Identify which cell holds the provided text, then report its [X, Y] central coordinate. 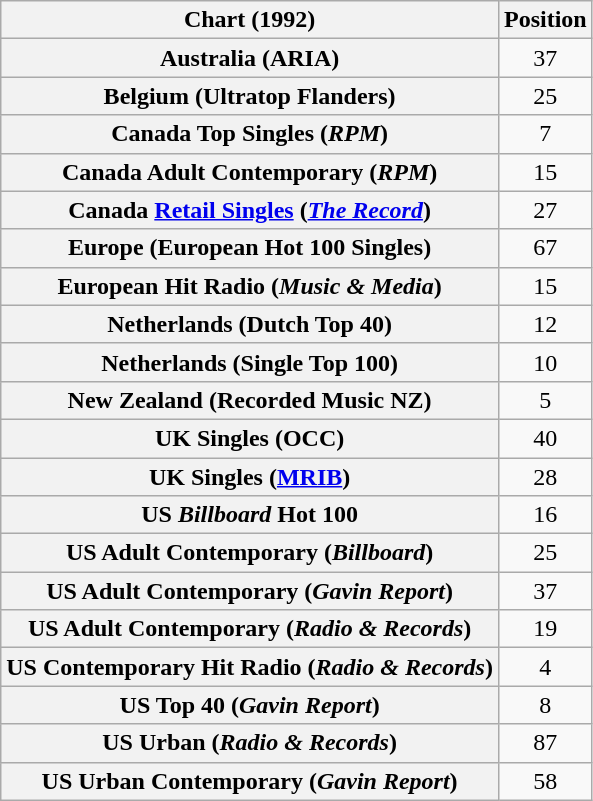
Chart (1992) [250, 20]
12 [545, 324]
Canada Top Singles (RPM) [250, 134]
40 [545, 438]
Australia (ARIA) [250, 58]
Position [545, 20]
European Hit Radio (Music & Media) [250, 286]
US Contemporary Hit Radio (Radio & Records) [250, 667]
4 [545, 667]
5 [545, 400]
Belgium (Ultratop Flanders) [250, 96]
Europe (European Hot 100 Singles) [250, 248]
10 [545, 362]
67 [545, 248]
US Top 40 (Gavin Report) [250, 705]
New Zealand (Recorded Music NZ) [250, 400]
Netherlands (Single Top 100) [250, 362]
19 [545, 629]
US Adult Contemporary (Billboard) [250, 553]
Canada Retail Singles (The Record) [250, 210]
58 [545, 781]
28 [545, 477]
US Billboard Hot 100 [250, 515]
US Adult Contemporary (Radio & Records) [250, 629]
7 [545, 134]
US Urban Contemporary (Gavin Report) [250, 781]
US Urban (Radio & Records) [250, 743]
UK Singles (OCC) [250, 438]
Netherlands (Dutch Top 40) [250, 324]
8 [545, 705]
US Adult Contemporary (Gavin Report) [250, 591]
Canada Adult Contemporary (RPM) [250, 172]
UK Singles (MRIB) [250, 477]
27 [545, 210]
87 [545, 743]
16 [545, 515]
